Provide the [X, Y] coordinate of the cell's center where the given text is located.  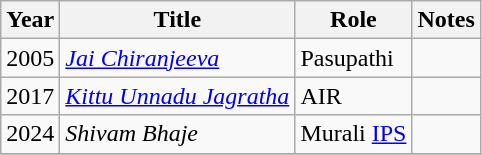
Murali IPS [354, 134]
2005 [30, 58]
Role [354, 20]
Pasupathi [354, 58]
Year [30, 20]
Title [178, 20]
2024 [30, 134]
2017 [30, 96]
AIR [354, 96]
Shivam Bhaje [178, 134]
Notes [446, 20]
Jai Chiranjeeva [178, 58]
Kittu Unnadu Jagratha [178, 96]
